Find where the given text appears and provide that cell's center as [x, y] coordinate. 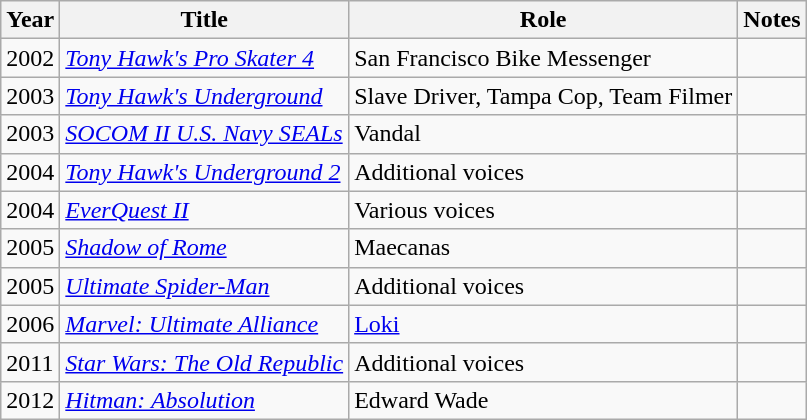
2011 [30, 362]
Tony Hawk's Pro Skater 4 [204, 58]
2012 [30, 400]
Role [544, 20]
San Francisco Bike Messenger [544, 58]
Marvel: Ultimate Alliance [204, 324]
Maecanas [544, 248]
Hitman: Absolution [204, 400]
Title [204, 20]
Slave Driver, Tampa Cop, Team Filmer [544, 96]
Year [30, 20]
2006 [30, 324]
Loki [544, 324]
Edward Wade [544, 400]
SOCOM II U.S. Navy SEALs [204, 134]
2002 [30, 58]
Vandal [544, 134]
EverQuest II [204, 210]
Notes [772, 20]
Tony Hawk's Underground 2 [204, 172]
Tony Hawk's Underground [204, 96]
Various voices [544, 210]
Shadow of Rome [204, 248]
Ultimate Spider-Man [204, 286]
Star Wars: The Old Republic [204, 362]
